Return the [X, Y] coordinate for the center point of the cell that contains the specified text.  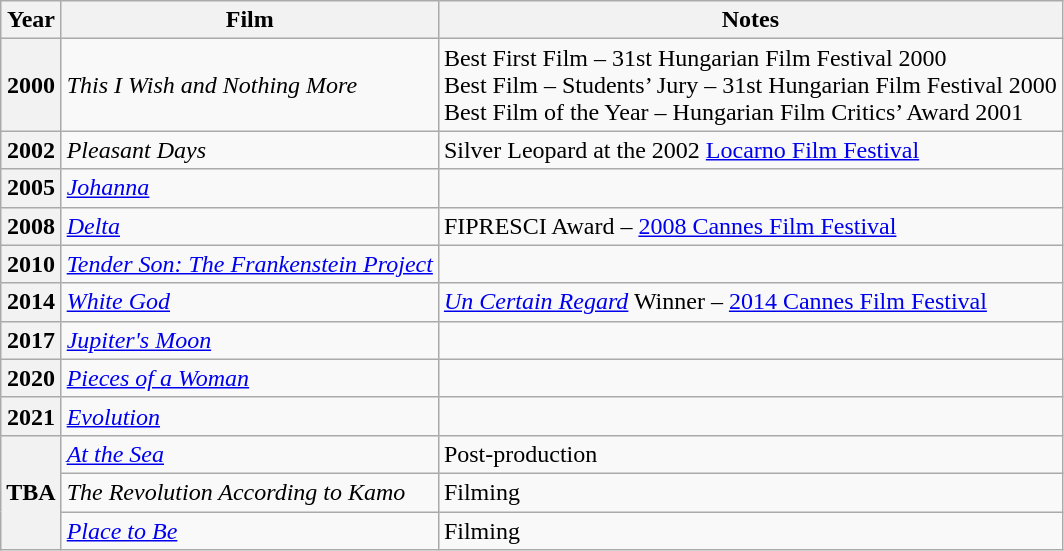
This I Wish and Nothing More [250, 85]
Pleasant Days [250, 150]
FIPRESCI Award – 2008 Cannes Film Festival [750, 226]
2008 [31, 226]
The Revolution According to Kamo [250, 492]
2014 [31, 302]
TBA [31, 492]
Delta [250, 226]
White God [250, 302]
Pieces of a Woman [250, 378]
Johanna [250, 188]
2021 [31, 416]
At the Sea [250, 454]
2017 [31, 340]
Silver Leopard at the 2002 Locarno Film Festival [750, 150]
Notes [750, 20]
Jupiter's Moon [250, 340]
2002 [31, 150]
Film [250, 20]
2005 [31, 188]
2010 [31, 264]
Tender Son: The Frankenstein Project [250, 264]
Place to Be [250, 531]
Evolution [250, 416]
Un Certain Regard Winner – 2014 Cannes Film Festival [750, 302]
Post-production [750, 454]
2020 [31, 378]
2000 [31, 85]
Year [31, 20]
